Output the (X, Y) coordinate of the center of the cell containing the given text.  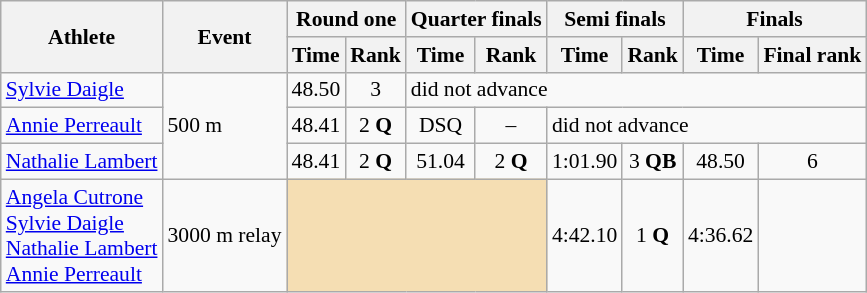
4:36.62 (720, 235)
3000 m relay (225, 235)
6 (812, 162)
Annie Perreault (82, 126)
Athlete (82, 36)
1:01.90 (584, 162)
Nathalie Lambert (82, 162)
3 (376, 90)
Semi finals (615, 19)
3 QB (652, 162)
DSQ (440, 126)
Final rank (812, 55)
Finals (774, 19)
Quarter finals (476, 19)
1 Q (652, 235)
500 m (225, 126)
51.04 (440, 162)
Event (225, 36)
– (511, 126)
Round one (346, 19)
Angela CutroneSylvie DaigleNathalie LambertAnnie Perreault (82, 235)
Sylvie Daigle (82, 90)
4:42.10 (584, 235)
